Output the [x, y] coordinate of the center of the cell containing the given text.  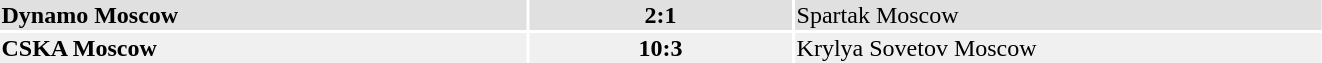
Spartak Moscow [1058, 15]
Krylya Sovetov Moscow [1058, 48]
CSKA Moscow [263, 48]
Dynamo Moscow [263, 15]
10:3 [660, 48]
2:1 [660, 15]
